Find where the given text appears and provide that cell's center as (x, y) coordinate. 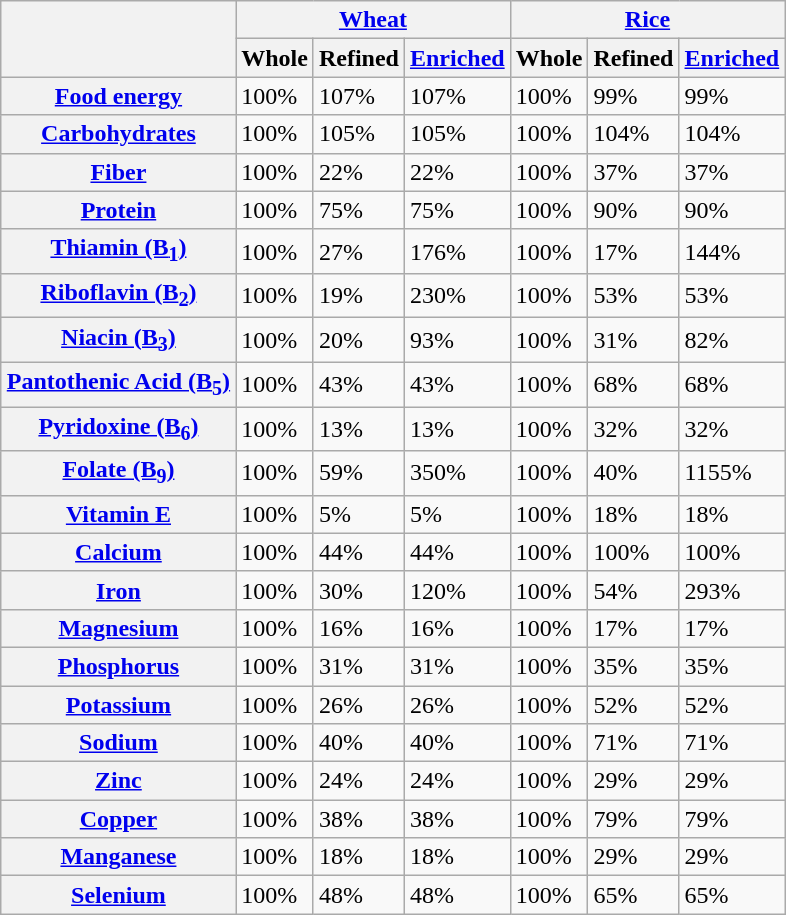
20% (358, 340)
Fiber (118, 172)
Niacin (B3) (118, 340)
Pantothenic Acid (B5) (118, 384)
59% (358, 473)
54% (634, 590)
120% (457, 590)
27% (358, 251)
30% (358, 590)
Selenium (118, 895)
Iron (118, 590)
Manganese (118, 857)
Carbohydrates (118, 134)
Magnesium (118, 628)
Wheat (374, 20)
Food energy (118, 96)
350% (457, 473)
Rice (648, 20)
93% (457, 340)
Vitamin E (118, 514)
144% (732, 251)
Protein (118, 210)
Folate (B9) (118, 473)
293% (732, 590)
Riboflavin (B2) (118, 295)
176% (457, 251)
Potassium (118, 705)
82% (732, 340)
Copper (118, 819)
1155% (732, 473)
Sodium (118, 743)
230% (457, 295)
19% (358, 295)
Thiamin (B1) (118, 251)
Pyridoxine (B6) (118, 428)
Calcium (118, 552)
Phosphorus (118, 666)
Zinc (118, 781)
